Return [X, Y] of the center of cell containing provided text 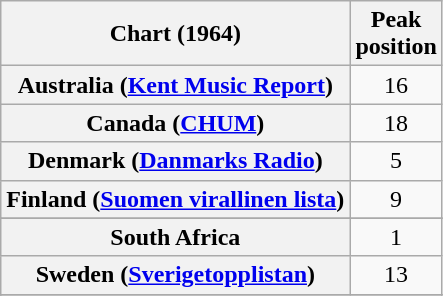
South Africa [176, 237]
Chart (1964) [176, 34]
9 [396, 199]
Denmark (Danmarks Radio) [176, 161]
5 [396, 161]
Finland (Suomen virallinen lista) [176, 199]
Peakposition [396, 34]
18 [396, 123]
1 [396, 237]
Canada (CHUM) [176, 123]
Australia (Kent Music Report) [176, 85]
Sweden (Sverigetopplistan) [176, 275]
16 [396, 85]
13 [396, 275]
